Output the [X, Y] coordinate of the center of the cell containing the given text.  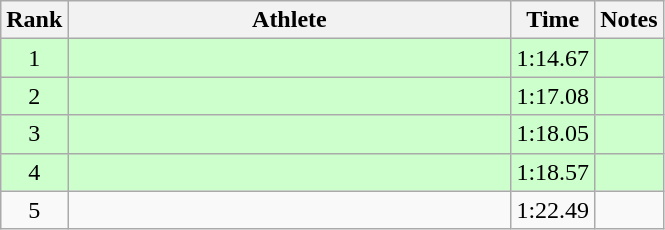
4 [34, 172]
1:17.08 [553, 96]
Athlete [290, 20]
Notes [629, 20]
1 [34, 58]
3 [34, 134]
Time [553, 20]
1:18.05 [553, 134]
2 [34, 96]
1:14.67 [553, 58]
1:18.57 [553, 172]
Rank [34, 20]
5 [34, 210]
1:22.49 [553, 210]
